Pinpoint the cell where the given text exists, returning its [X, Y] midpoint coordinate. 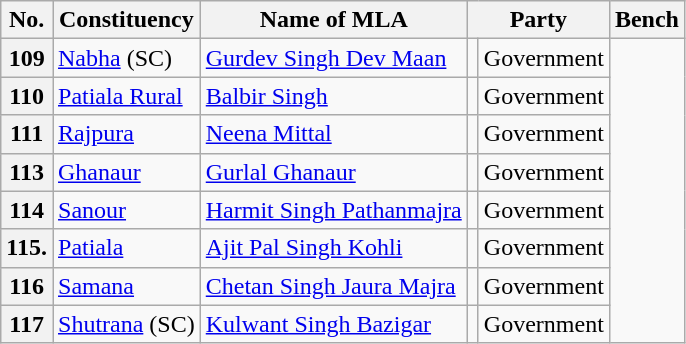
Kulwant Singh Bazigar [334, 324]
115. [27, 248]
Sanour [126, 210]
110 [27, 96]
Chetan Singh Jaura Majra [334, 286]
Ajit Pal Singh Kohli [334, 248]
109 [27, 58]
Bench [646, 20]
Nabha (SC) [126, 58]
Patiala [126, 248]
Harmit Singh Pathanmajra [334, 210]
Gurdev Singh Dev Maan [334, 58]
113 [27, 172]
Shutrana (SC) [126, 324]
Balbir Singh [334, 96]
Party [538, 20]
Rajpura [126, 134]
Samana [126, 286]
No. [27, 20]
Patiala Rural [126, 96]
111 [27, 134]
117 [27, 324]
Name of MLA [334, 20]
Ghanaur [126, 172]
Neena Mittal [334, 134]
114 [27, 210]
Constituency [126, 20]
116 [27, 286]
Gurlal Ghanaur [334, 172]
